Output the (X, Y) coordinate of the center of the cell containing the given text.  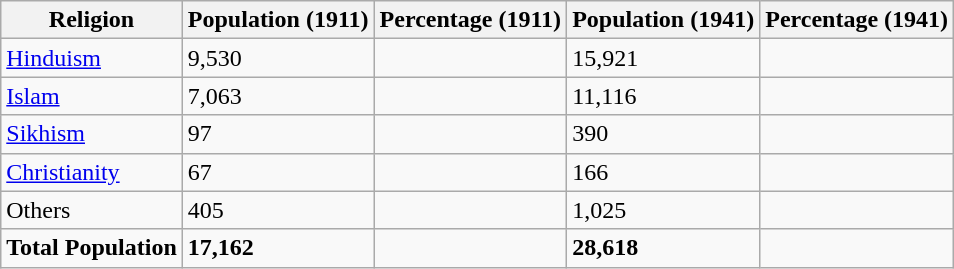
67 (278, 172)
Hinduism (92, 58)
Percentage (1911) (470, 20)
17,162 (278, 248)
11,116 (664, 96)
1,025 (664, 210)
Percentage (1941) (857, 20)
166 (664, 172)
15,921 (664, 58)
Sikhism (92, 134)
28,618 (664, 248)
390 (664, 134)
Population (1911) (278, 20)
Christianity (92, 172)
7,063 (278, 96)
Total Population (92, 248)
Others (92, 210)
405 (278, 210)
9,530 (278, 58)
97 (278, 134)
Religion (92, 20)
Islam (92, 96)
Population (1941) (664, 20)
